Identify which cell holds the provided text, then report its (x, y) central coordinate. 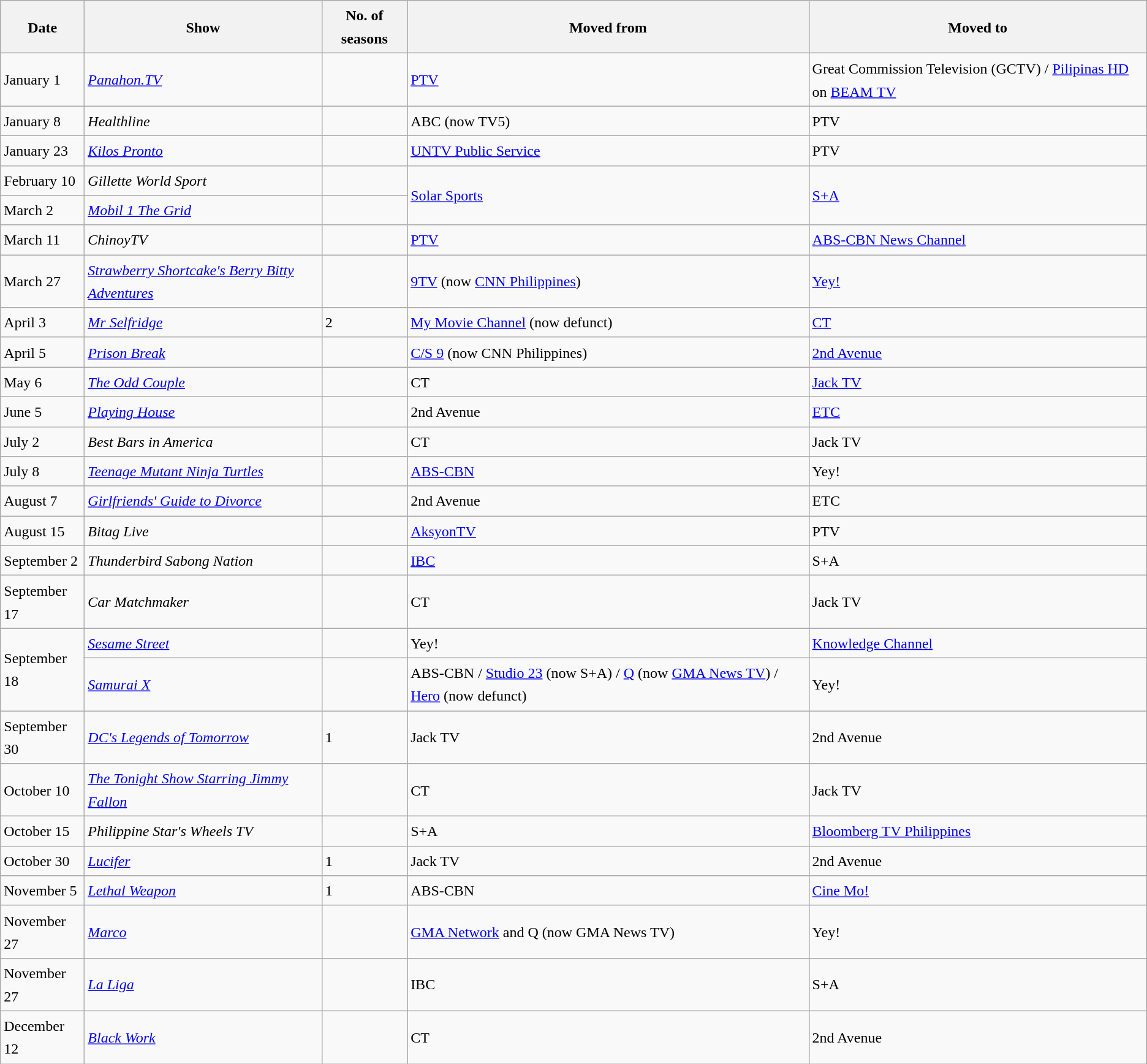
March 27 (43, 281)
Great Commission Television (GCTV) / Pilipinas HD on BEAM TV (978, 80)
Car Matchmaker (203, 602)
Teenage Mutant Ninja Turtles (203, 472)
Mr Selfridge (203, 322)
ChinoyTV (203, 240)
July 8 (43, 472)
June 5 (43, 412)
Healthline (203, 121)
DC's Legends of Tomorrow (203, 737)
December 12 (43, 1037)
October 30 (43, 861)
March 11 (43, 240)
November 5 (43, 891)
Show (203, 27)
October 10 (43, 790)
May 6 (43, 382)
Lethal Weapon (203, 891)
September 30 (43, 737)
October 15 (43, 831)
Samurai X (203, 684)
No. of seasons (364, 27)
Strawberry Shortcake's Berry Bitty Adventures (203, 281)
Playing House (203, 412)
Moved from (608, 27)
Moved to (978, 27)
Knowledge Channel (978, 644)
September 17 (43, 602)
Best Bars in America (203, 441)
August 15 (43, 531)
Lucifer (203, 861)
Marco (203, 932)
January 1 (43, 80)
AksyonTV (608, 531)
Thunderbird Sabong Nation (203, 560)
Black Work (203, 1037)
Date (43, 27)
Sesame Street (203, 644)
Girlfriends' Guide to Divorce (203, 501)
ABC (now TV5) (608, 121)
April 5 (43, 352)
My Movie Channel (now defunct) (608, 322)
The Odd Couple (203, 382)
March 2 (43, 211)
September 2 (43, 560)
January 8 (43, 121)
Kilos Pronto (203, 151)
Panahon.TV (203, 80)
ABS-CBN News Channel (978, 240)
Solar Sports (608, 195)
Philippine Star's Wheels TV (203, 831)
C/S 9 (now CNN Philippines) (608, 352)
2 (364, 322)
ABS-CBN / Studio 23 (now S+A) / Q (now GMA News TV) / Hero (now defunct) (608, 684)
Gillette World Sport (203, 180)
January 23 (43, 151)
The Tonight Show Starring Jimmy Fallon (203, 790)
April 3 (43, 322)
La Liga (203, 984)
Bitag Live (203, 531)
UNTV Public Service (608, 151)
GMA Network and Q (now GMA News TV) (608, 932)
Mobil 1 The Grid (203, 211)
August 7 (43, 501)
Bloomberg TV Philippines (978, 831)
September 18 (43, 669)
February 10 (43, 180)
Prison Break (203, 352)
Cine Mo! (978, 891)
July 2 (43, 441)
9TV (now CNN Philippines) (608, 281)
